Detect which cell encompasses the target text, then output its [x, y] center coordinate. 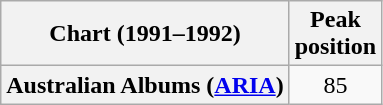
Chart (1991–1992) [145, 34]
Peakposition [335, 34]
85 [335, 85]
Australian Albums (ARIA) [145, 85]
